Capture the cell that displays the provided text and extract its [X, Y] central coordinate. 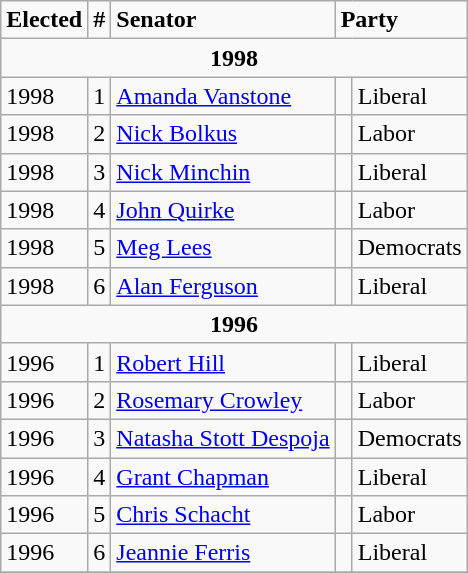
Meg Lees [223, 248]
Natasha Stott Despoja [223, 438]
Nick Bolkus [223, 134]
Amanda Vanstone [223, 96]
# [100, 20]
Nick Minchin [223, 172]
Chris Schacht [223, 515]
Jeannie Ferris [223, 553]
Rosemary Crowley [223, 400]
Elected [44, 20]
Party [401, 20]
Senator [223, 20]
Alan Ferguson [223, 286]
Grant Chapman [223, 477]
John Quirke [223, 210]
Robert Hill [223, 362]
